Find where the given text appears and provide that cell's center as (x, y) coordinate. 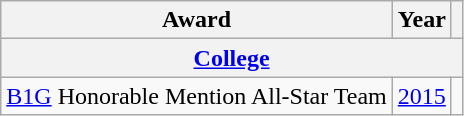
Year (422, 20)
B1G Honorable Mention All-Star Team (197, 96)
Award (197, 20)
College (232, 58)
2015 (422, 96)
